Locate the cell with the specified text and output its (X, Y) center coordinate. 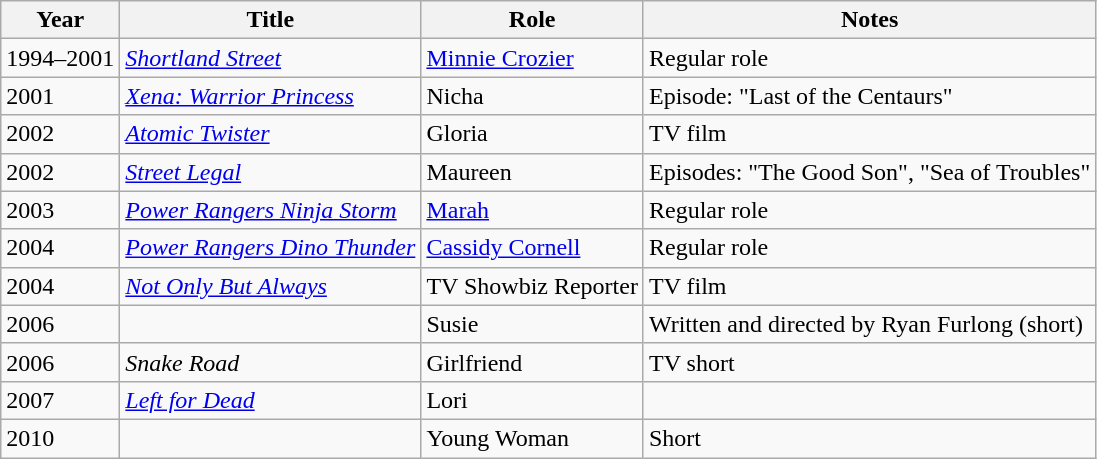
2003 (60, 210)
Short (869, 438)
TV Showbiz Reporter (532, 286)
Written and directed by Ryan Furlong (short) (869, 324)
Susie (532, 324)
Maureen (532, 172)
Girlfriend (532, 362)
Minnie Crozier (532, 58)
Power Rangers Dino Thunder (270, 248)
Marah (532, 210)
Role (532, 20)
Episode: "Last of the Centaurs" (869, 96)
2001 (60, 96)
Snake Road (270, 362)
Young Woman (532, 438)
Xena: Warrior Princess (270, 96)
Nicha (532, 96)
1994–2001 (60, 58)
Episodes: "The Good Son", "Sea of Troubles" (869, 172)
2007 (60, 400)
Lori (532, 400)
Not Only But Always (270, 286)
Power Rangers Ninja Storm (270, 210)
Atomic Twister (270, 134)
2010 (60, 438)
Shortland Street (270, 58)
Cassidy Cornell (532, 248)
Notes (869, 20)
Year (60, 20)
Gloria (532, 134)
Left for Dead (270, 400)
TV short (869, 362)
Title (270, 20)
Street Legal (270, 172)
